Determine the (x, y) coordinate at the center of the cell enclosing the given text.  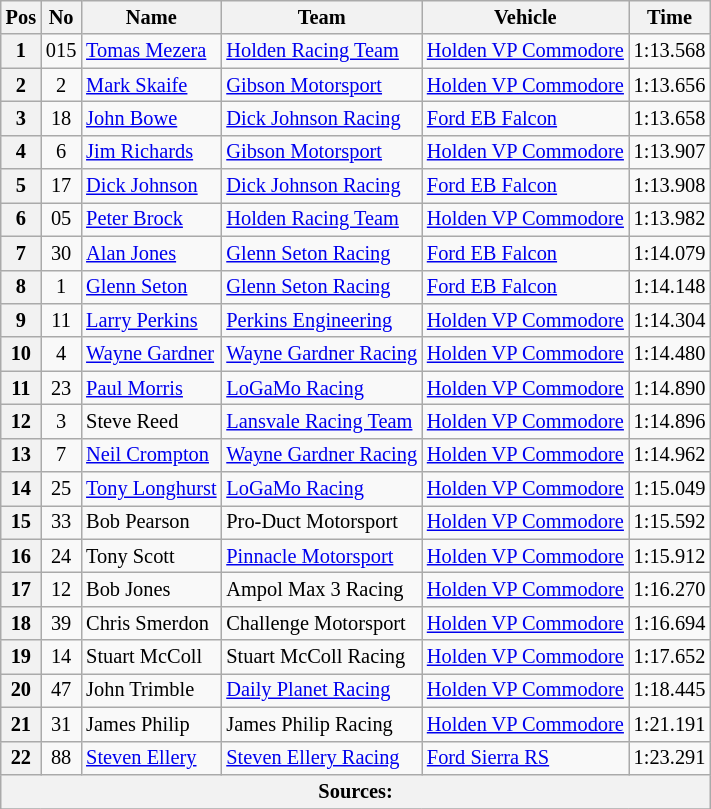
19 (21, 657)
Wayne Gardner (151, 354)
Team (322, 17)
Tony Longhurst (151, 489)
Bob Pearson (151, 522)
1:13.908 (670, 186)
Tony Scott (151, 556)
22 (21, 758)
10 (21, 354)
05 (61, 219)
No (61, 17)
15 (21, 522)
25 (61, 489)
015 (61, 51)
Challenge Motorsport (322, 623)
5 (21, 186)
21 (21, 724)
31 (61, 724)
Bob Jones (151, 589)
James Philip Racing (322, 724)
Paul Morris (151, 388)
47 (61, 690)
1:16.270 (670, 589)
Pos (21, 17)
Name (151, 17)
Peter Brock (151, 219)
Chris Smerdon (151, 623)
Pinnacle Motorsport (322, 556)
Perkins Engineering (322, 320)
James Philip (151, 724)
Glenn Seton (151, 287)
Steven Ellery (151, 758)
Stuart McColl Racing (322, 657)
Jim Richards (151, 152)
24 (61, 556)
1:13.656 (670, 85)
Lansvale Racing Team (322, 421)
1:15.049 (670, 489)
1:16.694 (670, 623)
1:13.982 (670, 219)
30 (61, 253)
Tomas Mezera (151, 51)
1:14.890 (670, 388)
Ampol Max 3 Racing (322, 589)
1:13.907 (670, 152)
Alan Jones (151, 253)
1:18.445 (670, 690)
1:14.962 (670, 455)
1:13.658 (670, 118)
33 (61, 522)
Daily Planet Racing (322, 690)
Dick Johnson (151, 186)
8 (21, 287)
16 (21, 556)
Neil Crompton (151, 455)
1:23.291 (670, 758)
Ford Sierra RS (526, 758)
9 (21, 320)
23 (61, 388)
88 (61, 758)
Time (670, 17)
John Trimble (151, 690)
Larry Perkins (151, 320)
1:15.912 (670, 556)
20 (21, 690)
1:14.896 (670, 421)
Stuart McColl (151, 657)
1:14.304 (670, 320)
John Bowe (151, 118)
1:13.568 (670, 51)
1:15.592 (670, 522)
Mark Skaife (151, 85)
Steven Ellery Racing (322, 758)
Sources: (356, 791)
1:14.079 (670, 253)
Vehicle (526, 17)
13 (21, 455)
Pro-Duct Motorsport (322, 522)
Steve Reed (151, 421)
1:21.191 (670, 724)
1:17.652 (670, 657)
1:14.480 (670, 354)
39 (61, 623)
1:14.148 (670, 287)
